Provide the [X, Y] coordinate of the cell's center where the given text is located.  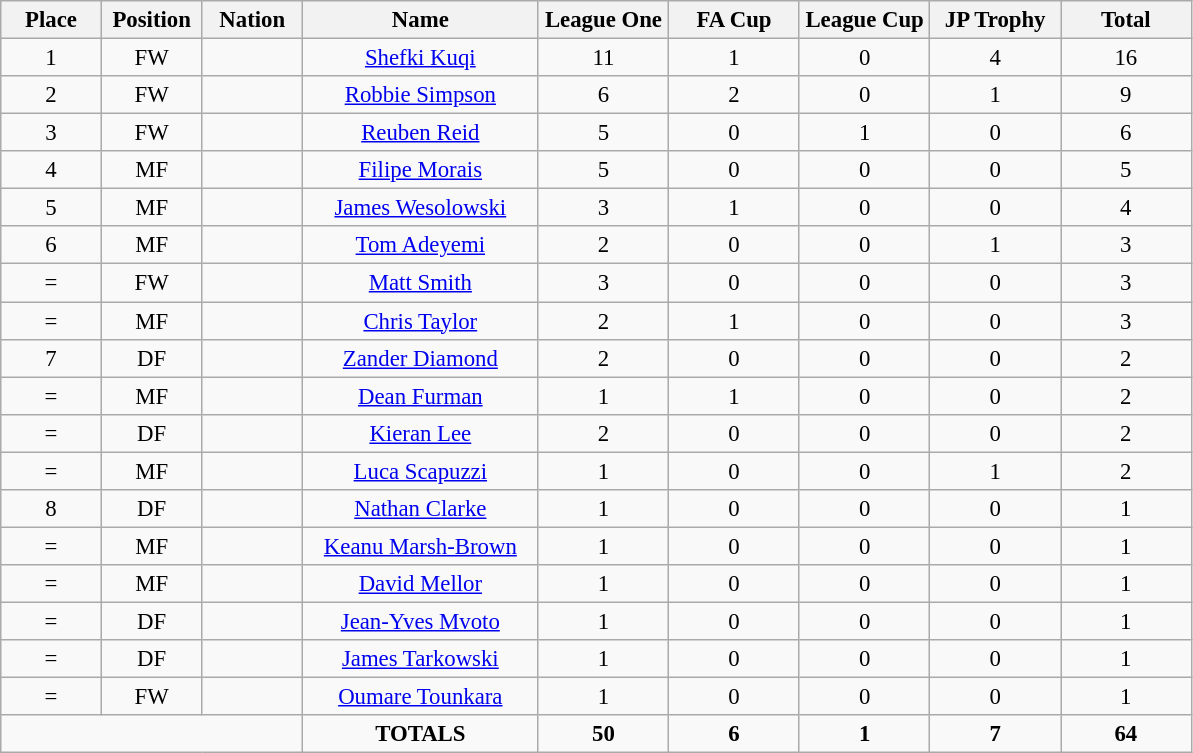
Nation [252, 20]
Chris Taylor [421, 321]
64 [1126, 734]
Filipe Morais [421, 170]
Luca Scapuzzi [421, 471]
11 [604, 58]
Kieran Lee [421, 433]
Dean Furman [421, 396]
8 [52, 509]
Reuben Reid [421, 133]
Tom Adeyemi [421, 245]
League One [604, 20]
9 [1126, 95]
Shefki Kuqi [421, 58]
Total [1126, 20]
James Tarkowski [421, 659]
Nathan Clarke [421, 509]
Jean-Yves Mvoto [421, 621]
Place [52, 20]
David Mellor [421, 584]
League Cup [864, 20]
Robbie Simpson [421, 95]
FA Cup [734, 20]
Name [421, 20]
TOTALS [421, 734]
James Wesolowski [421, 208]
Oumare Tounkara [421, 697]
16 [1126, 58]
50 [604, 734]
Keanu Marsh-Brown [421, 546]
Zander Diamond [421, 358]
Position [152, 20]
Matt Smith [421, 283]
JP Trophy [996, 20]
